Locate the cell with the specified text and output its (X, Y) center coordinate. 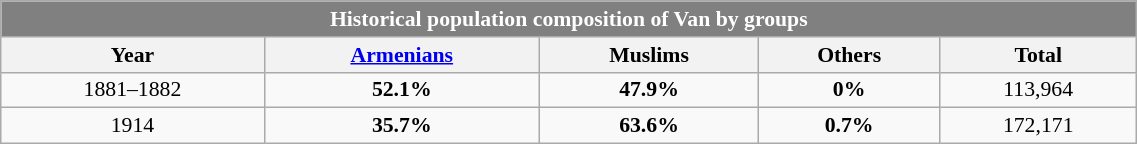
113,964 (1038, 91)
0% (850, 91)
52.1% (402, 91)
Year (132, 55)
172,171 (1038, 126)
Total (1038, 55)
35.7% (402, 126)
47.9% (648, 91)
Historical population composition of Van by groups (569, 19)
Muslims (648, 55)
1914 (132, 126)
63.6% (648, 126)
0.7% (850, 126)
1881–1882 (132, 91)
Others (850, 55)
Armenians (402, 55)
